For the text-containing cell, return its midpoint in [x, y] coordinate format. 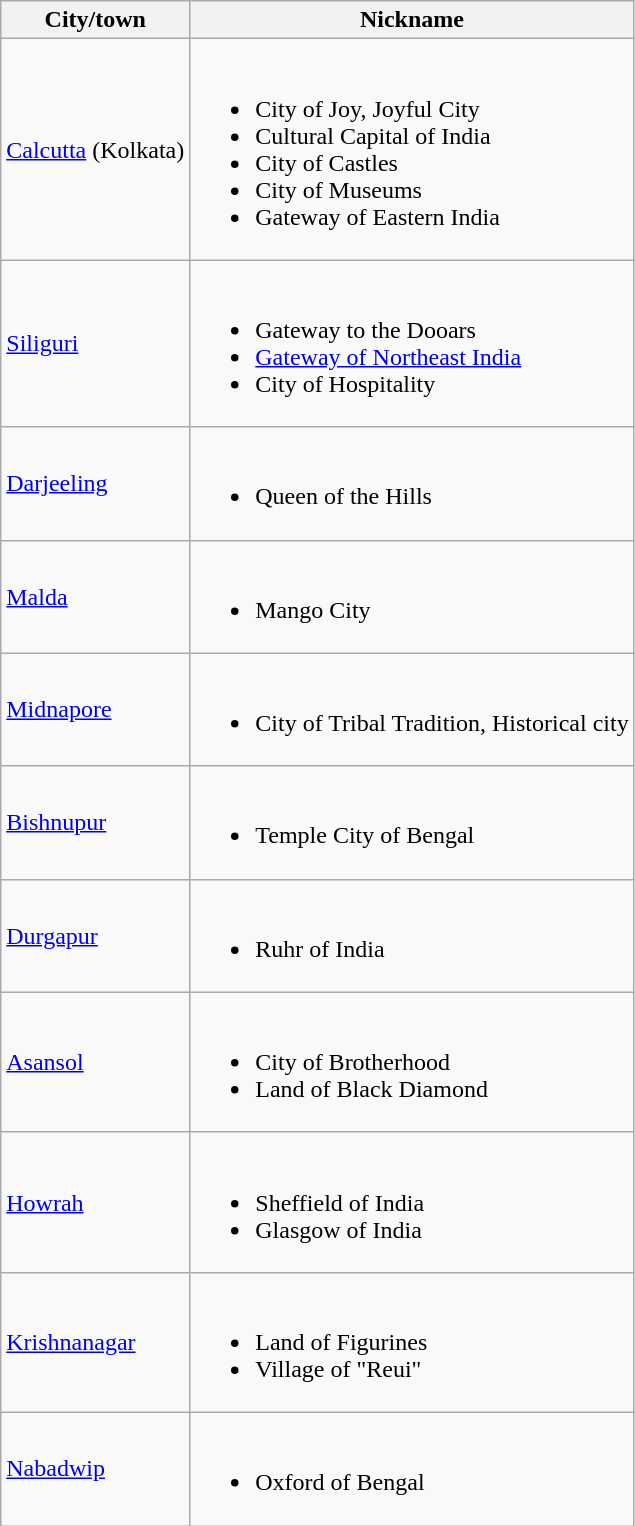
Midnapore [96, 710]
Siliguri [96, 344]
Temple City of Bengal [412, 822]
Sheffield of IndiaGlasgow of India [412, 1202]
Nickname [412, 20]
Krishnanagar [96, 1342]
City of BrotherhoodLand of Black Diamond [412, 1062]
Malda [96, 596]
Mango City [412, 596]
Ruhr of India [412, 936]
Queen of the Hills [412, 484]
Land of FigurinesVillage of "Reui" [412, 1342]
Nabadwip [96, 1468]
Gateway to the DooarsGateway of Northeast IndiaCity of Hospitality [412, 344]
City/town [96, 20]
Oxford of Bengal [412, 1468]
City of Tribal Tradition, Historical city [412, 710]
Asansol [96, 1062]
City of Joy, Joyful CityCultural Capital of IndiaCity of CastlesCity of MuseumsGateway of Eastern India [412, 150]
Howrah [96, 1202]
Durgapur [96, 936]
Bishnupur [96, 822]
Calcutta (Kolkata) [96, 150]
Darjeeling [96, 484]
